Locate the cell with the specified text and output its (X, Y) center coordinate. 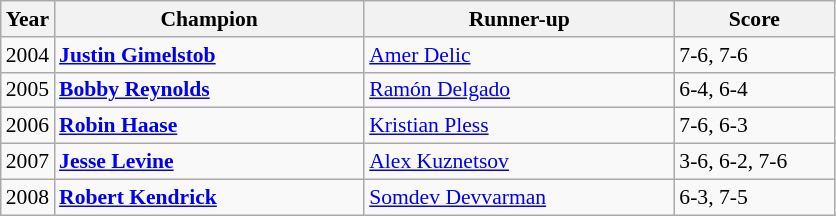
Champion (209, 19)
2006 (28, 126)
2007 (28, 162)
6-4, 6-4 (754, 90)
Robert Kendrick (209, 197)
7-6, 6-3 (754, 126)
Justin Gimelstob (209, 55)
2008 (28, 197)
Ramón Delgado (519, 90)
Year (28, 19)
Amer Delic (519, 55)
Robin Haase (209, 126)
Bobby Reynolds (209, 90)
7-6, 7-6 (754, 55)
Alex Kuznetsov (519, 162)
Score (754, 19)
Kristian Pless (519, 126)
Runner-up (519, 19)
Somdev Devvarman (519, 197)
3-6, 6-2, 7-6 (754, 162)
6-3, 7-5 (754, 197)
2005 (28, 90)
2004 (28, 55)
Jesse Levine (209, 162)
